Identify which cell holds the provided text, then report its [x, y] central coordinate. 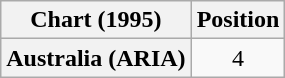
Australia (ARIA) [96, 58]
Chart (1995) [96, 20]
Position [238, 20]
4 [238, 58]
